From the cell containing the given text, extract its center point as [x, y] coordinate. 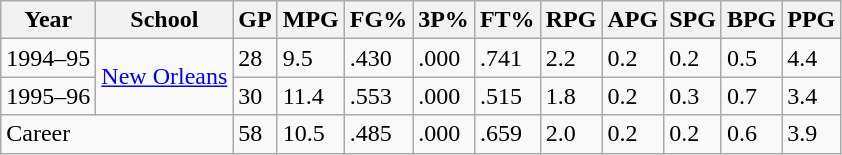
MPG [310, 20]
.485 [378, 134]
0.7 [751, 96]
0.6 [751, 134]
.515 [507, 96]
2.2 [571, 58]
PPG [812, 20]
.741 [507, 58]
0.5 [751, 58]
SPG [693, 20]
3P% [444, 20]
.659 [507, 134]
Career [117, 134]
FG% [378, 20]
1.8 [571, 96]
58 [255, 134]
APG [633, 20]
.430 [378, 58]
BPG [751, 20]
2.0 [571, 134]
0.3 [693, 96]
.553 [378, 96]
3.9 [812, 134]
9.5 [310, 58]
1995–96 [48, 96]
3.4 [812, 96]
28 [255, 58]
RPG [571, 20]
4.4 [812, 58]
Year [48, 20]
FT% [507, 20]
1994–95 [48, 58]
10.5 [310, 134]
11.4 [310, 96]
GP [255, 20]
30 [255, 96]
New Orleans [164, 77]
School [164, 20]
